Output the [X, Y] coordinate of the center of the cell containing the given text.  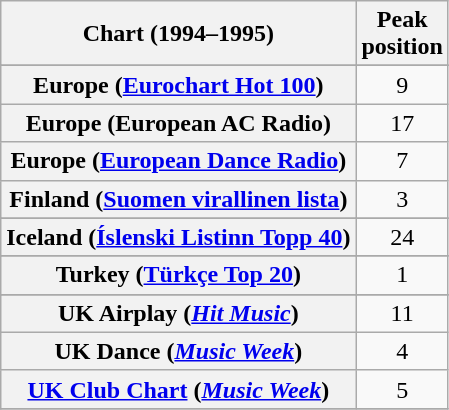
11 [402, 313]
3 [402, 199]
24 [402, 237]
Turkey (Türkçe Top 20) [178, 275]
5 [402, 389]
UK Airplay (Hit Music) [178, 313]
Iceland (Íslenski Listinn Topp 40) [178, 237]
17 [402, 123]
Chart (1994–1995) [178, 34]
9 [402, 85]
Finland (Suomen virallinen lista) [178, 199]
1 [402, 275]
Europe (Eurochart Hot 100) [178, 85]
Peakposition [402, 34]
7 [402, 161]
UK Club Chart (Music Week) [178, 389]
Europe (European Dance Radio) [178, 161]
Europe (European AC Radio) [178, 123]
4 [402, 351]
UK Dance (Music Week) [178, 351]
